For the text-containing cell, return its midpoint in (X, Y) coordinate format. 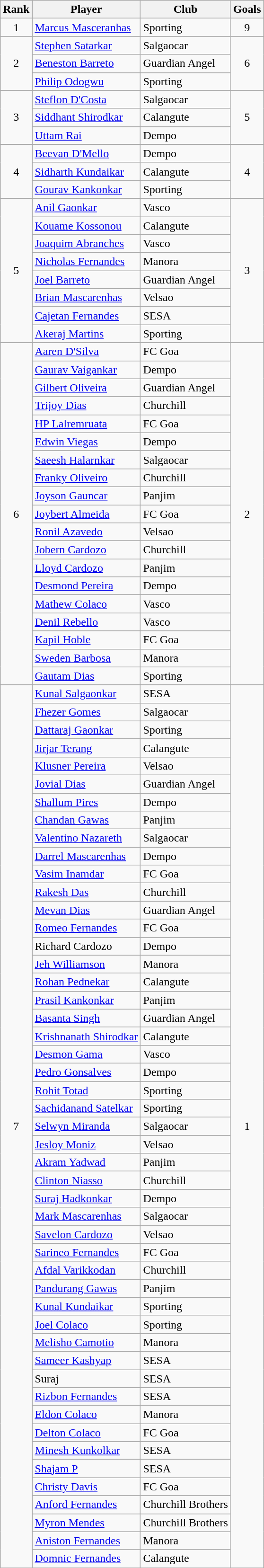
Kunal Salgaonkar (86, 694)
Joel Barreto (86, 280)
Anil Gaonkar (86, 207)
Desmon Gama (86, 1054)
HP Lalremruata (86, 424)
Savelon Cardozo (86, 1234)
Joybert Almeida (86, 514)
Pandurang Gawas (86, 1288)
Stephen Satarkar (86, 45)
Delton Colaco (86, 1433)
Joyson Gauncar (86, 496)
Rakesh Das (86, 892)
Jirjar Terang (86, 748)
Aniston Fernandes (86, 1541)
Jesloy Moniz (86, 1144)
Anford Fernandes (86, 1505)
Shajam P (86, 1469)
Melisho Camotio (86, 1342)
Prasil Kankonkar (86, 1000)
Rohit Totad (86, 1090)
Sachidanand Satelkar (86, 1108)
Sarineo Fernandes (86, 1252)
Marcus Masceranhas (86, 27)
Suraj (86, 1379)
Akeraj Martins (86, 334)
Kapil Hoble (86, 640)
Gautam Dias (86, 676)
Franky Oliveiro (86, 478)
Afdal Varikkodan (86, 1270)
Trijoy Dias (86, 406)
Player (86, 9)
Steflon D'Costa (86, 99)
Ronil Azavedo (86, 532)
Clinton Niasso (86, 1180)
7 (16, 1126)
Suraj Hadkonkar (86, 1198)
Jobern Cardozo (86, 550)
Saeesh Halarnkar (86, 460)
Gourav Kankonkar (86, 189)
Basanta Singh (86, 1018)
Myron Mendes (86, 1523)
Jovial Dias (86, 784)
Minesh Kunkolkar (86, 1451)
Akram Yadwad (86, 1162)
Beneston Barreto (86, 63)
Kunal Kundaikar (86, 1306)
Gaurav Vaigankar (86, 370)
Joaquim Abranches (86, 244)
Fhezer Gomes (86, 712)
Edwin Viegas (86, 442)
Shallum Pires (86, 802)
Mathew Colaco (86, 604)
Club (185, 9)
Eldon Colaco (86, 1415)
Beevan D'Mello (86, 153)
Rohan Pednekar (86, 982)
Richard Cardozo (86, 946)
Aaren D'Silva (86, 352)
Klusner Pereira (86, 766)
Domnic Fernandes (86, 1559)
Romeo Fernandes (86, 928)
Mark Mascarenhas (86, 1216)
Joel Colaco (86, 1324)
Goals (247, 9)
Chandan Gawas (86, 820)
Siddhant Shirodkar (86, 117)
Vasim Inamdar (86, 874)
Krishnanath Shirodkar (86, 1036)
Valentino Nazareth (86, 838)
Mevan Dias (86, 910)
Christy Davis (86, 1487)
Denil Rebello (86, 622)
Sidharth Kundaikar (86, 171)
9 (247, 27)
Sweden Barbosa (86, 658)
Selwyn Miranda (86, 1126)
Pedro Gonsalves (86, 1072)
Rizbon Fernandes (86, 1397)
Cajetan Fernandes (86, 316)
Darrel Mascarenhas (86, 856)
Sameer Kashyap (86, 1360)
Brian Mascarenhas (86, 298)
Uttam Rai (86, 135)
Dattaraj Gaonkar (86, 730)
Rank (16, 9)
Nicholas Fernandes (86, 262)
Jeh Williamson (86, 964)
Kouame Kossonou (86, 226)
Lloyd Cardozo (86, 568)
Desmond Pereira (86, 586)
Gilbert Oliveira (86, 388)
Philip Odogwu (86, 81)
